Extract the (x, y) coordinate from the center of the cell holding the provided text.  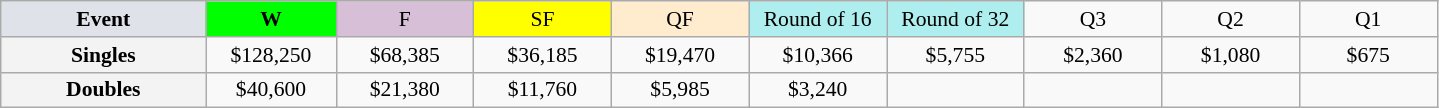
$36,185 (543, 55)
$19,470 (680, 55)
Round of 16 (818, 19)
QF (680, 19)
W (271, 19)
$2,360 (1093, 55)
F (405, 19)
Q2 (1231, 19)
$40,600 (271, 90)
Round of 32 (955, 19)
Doubles (104, 90)
$1,080 (1231, 55)
Event (104, 19)
$21,380 (405, 90)
$5,755 (955, 55)
$3,240 (818, 90)
Q1 (1368, 19)
$68,385 (405, 55)
Singles (104, 55)
$10,366 (818, 55)
$675 (1368, 55)
$128,250 (271, 55)
$5,985 (680, 90)
SF (543, 19)
$11,760 (543, 90)
Q3 (1093, 19)
